Detect which cell encompasses the target text, then output its (x, y) center coordinate. 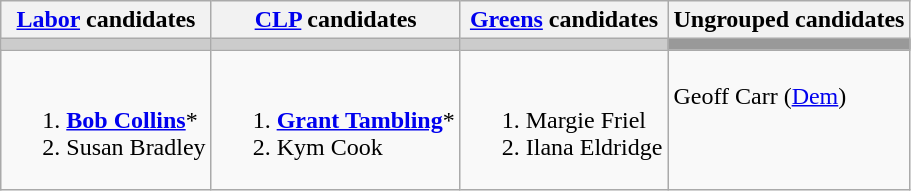
Grant Tambling*Kym Cook (336, 120)
Ungrouped candidates (789, 20)
Greens candidates (564, 20)
Bob Collins*Susan Bradley (106, 120)
Margie FrielIlana Eldridge (564, 120)
Labor candidates (106, 20)
Geoff Carr (Dem) (789, 120)
CLP candidates (336, 20)
